Scan for the cell matching the given text and deliver its (X, Y) coordinate at center. 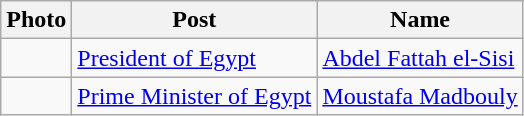
Photo (36, 20)
Moustafa Madbouly (420, 96)
Abdel Fattah el-Sisi (420, 58)
President of Egypt (194, 58)
Name (420, 20)
Post (194, 20)
Prime Minister of Egypt (194, 96)
